Determine the (x, y) coordinate at the center of the cell enclosing the given text.  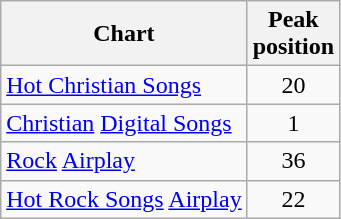
20 (293, 85)
36 (293, 161)
Rock Airplay (124, 161)
1 (293, 123)
Hot Christian Songs (124, 85)
22 (293, 199)
Hot Rock Songs Airplay (124, 199)
Peakposition (293, 34)
Chart (124, 34)
Christian Digital Songs (124, 123)
